Scan for the cell matching the given text and deliver its [x, y] coordinate at center. 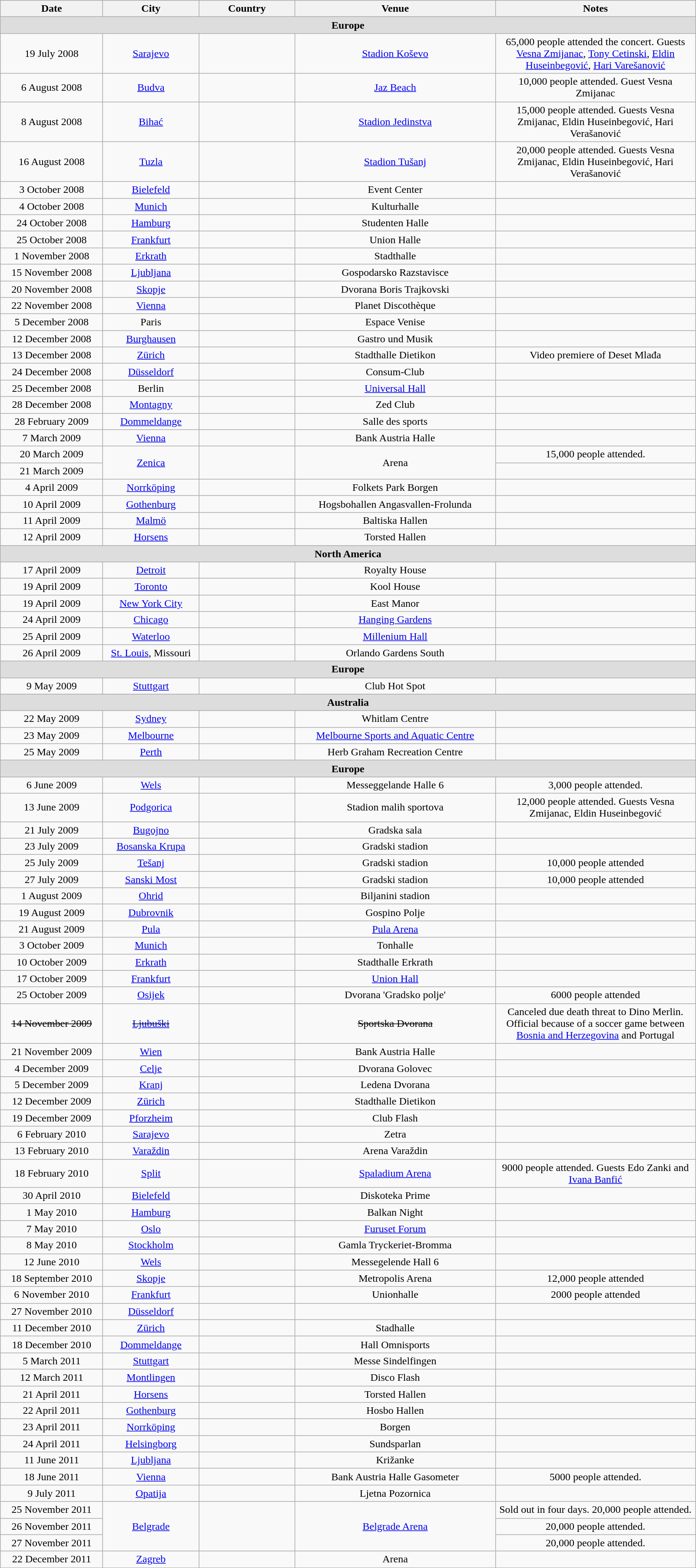
Kool House [395, 587]
25 December 2008 [52, 388]
St. Louis, Missouri [151, 653]
28 December 2008 [52, 405]
6000 people attended [595, 995]
Hogsbohallen Angasvallen-Frolunda [395, 504]
Gradska sala [395, 830]
Berlin [151, 388]
6 August 2008 [52, 88]
Paris [151, 322]
Stadion malih sportova [395, 807]
Universal Hall [395, 388]
3,000 people attended. [595, 785]
Ljetna Pozornica [395, 1493]
18 June 2011 [52, 1477]
Jaz Beach [395, 88]
27 July 2009 [52, 880]
Notes [595, 9]
8 May 2010 [52, 1245]
6 February 2010 [52, 1135]
17 April 2009 [52, 570]
Bank Austria Halle Gasometer [395, 1477]
Dvorana Golovec [395, 1068]
22 April 2011 [52, 1411]
Opatija [151, 1493]
13 February 2010 [52, 1151]
Biljanini stadion [395, 896]
Stadion Koševo [395, 53]
Australia [348, 702]
25 May 2009 [52, 752]
10,000 people attended. Guest Vesna Zmijanac [595, 88]
Kulturhalle [395, 206]
Bugojno [151, 830]
Belgrade [151, 1526]
21 August 2009 [52, 929]
19 July 2008 [52, 53]
Country [247, 9]
Herb Graham Recreation Centre [395, 752]
12 March 2011 [52, 1377]
15 November 2008 [52, 272]
Bosanska Krupa [151, 847]
Waterloo [151, 636]
Chicago [151, 620]
Stadion Tušanj [395, 162]
Wien [151, 1052]
Salle des sports [395, 421]
Disco Flash [395, 1377]
Sportska Dvorana [395, 1023]
7 March 2009 [52, 438]
East Manor [395, 603]
6 November 2010 [52, 1295]
Podgorica [151, 807]
Ohrid [151, 896]
Arena Varaždin [395, 1151]
Helsingborg [151, 1444]
20 March 2009 [52, 454]
25 November 2011 [52, 1510]
Studenten Halle [395, 223]
12,000 people attended. Guests Vesna Zmijanac, Eldin Huseinbegović [595, 807]
3 October 2009 [52, 946]
4 December 2009 [52, 1068]
1 May 2010 [52, 1212]
7 May 2010 [52, 1229]
65,000 people attended the concert. Guests Vesna Zmijanac, Tony Cetinski, Eldin Huseinbegović, Hari Varešanović [595, 53]
8 August 2008 [52, 122]
10 October 2009 [52, 962]
23 July 2009 [52, 847]
24 April 2009 [52, 620]
22 December 2011 [52, 1559]
Detroit [151, 570]
Messeggelande Halle 6 [395, 785]
13 June 2009 [52, 807]
21 April 2011 [52, 1394]
11 June 2011 [52, 1460]
Sanski Most [151, 880]
9000 people attended. Guests Edo Zanki and Ivana Banfić [595, 1174]
Pula Arena [395, 929]
Stadion Jedinstva [395, 122]
Spaladium Arena [395, 1174]
14 November 2009 [52, 1023]
Tešanj [151, 863]
Celje [151, 1068]
Gospino Polje [395, 913]
Hall Omnisports [395, 1344]
Club Hot Spot [395, 686]
Millenium Hall [395, 636]
Messe Sindelfingen [395, 1361]
Royalty House [395, 570]
Planet Discothèque [395, 306]
25 October 2008 [52, 239]
26 April 2009 [52, 653]
Unionhalle [395, 1295]
20 November 2008 [52, 289]
Diskoteka Prime [395, 1196]
16 August 2008 [52, 162]
Belgrade Arena [395, 1526]
22 November 2008 [52, 306]
Metropolis Arena [395, 1278]
Budva [151, 88]
Varaždin [151, 1151]
Event Center [395, 190]
Consum-Club [395, 372]
Whitlam Centre [395, 719]
21 March 2009 [52, 471]
17 October 2009 [52, 979]
Gamla Tryckeriet-Bromma [395, 1245]
Zetra [395, 1135]
Balkan Night [395, 1212]
Folkets Park Borgen [395, 487]
New York City [151, 603]
12 April 2009 [52, 537]
Club Flash [395, 1118]
Bihać [151, 122]
Canceled due death threat to Dino Merlin. Official because of a soccer game between Bosnia and Herzegovina and Portugal [595, 1023]
19 December 2009 [52, 1118]
Montagny [151, 405]
Ledena Dvorana [395, 1085]
Furuset Forum [395, 1229]
Malmö [151, 520]
12,000 people attended [595, 1278]
3 October 2008 [52, 190]
5 December 2008 [52, 322]
Zenica [151, 463]
Messegelende Hall 6 [395, 1262]
27 November 2010 [52, 1311]
30 April 2010 [52, 1196]
Date [52, 9]
Gospodarsko Razstavisce [395, 272]
21 November 2009 [52, 1052]
19 August 2009 [52, 913]
Melbourne Sports and Aquatic Centre [395, 735]
24 October 2008 [52, 223]
18 December 2010 [52, 1344]
Sydney [151, 719]
Espace Venise [395, 322]
10 April 2009 [52, 504]
Sundsparlan [395, 1444]
Sold out in four days. 20,000 people attended. [595, 1510]
22 May 2009 [52, 719]
25 April 2009 [52, 636]
Dubrovnik [151, 913]
24 December 2008 [52, 372]
Melbourne [151, 735]
Split [151, 1174]
Dvorana Boris Trajkovski [395, 289]
6 June 2009 [52, 785]
Burghausen [151, 339]
21 July 2009 [52, 830]
Toronto [151, 587]
24 April 2011 [52, 1444]
Stadthalle [395, 256]
Kranj [151, 1085]
1 August 2009 [52, 896]
Križanke [395, 1460]
Zed Club [395, 405]
Venue [395, 9]
23 May 2009 [52, 735]
12 December 2008 [52, 339]
Zagreb [151, 1559]
Union Halle [395, 239]
11 April 2009 [52, 520]
Osijek [151, 995]
12 June 2010 [52, 1262]
Stadthalle Erkrath [395, 962]
Stadhalle [395, 1328]
Union Hall [395, 979]
City [151, 9]
15,000 people attended. [595, 454]
5 December 2009 [52, 1085]
4 April 2009 [52, 487]
Tuzla [151, 162]
Tonhalle [395, 946]
15,000 people attended. Guests Vesna Zmijanac, Eldin Huseinbegović, Hari Verašanović [595, 122]
12 December 2009 [52, 1101]
27 November 2011 [52, 1543]
Hosbo Hallen [395, 1411]
11 December 2010 [52, 1328]
5000 people attended. [595, 1477]
Stockholm [151, 1245]
Video premiere of Deset Mlađa [595, 355]
1 November 2008 [52, 256]
13 December 2008 [52, 355]
North America [348, 554]
Dvorana 'Gradsko polje' [395, 995]
25 July 2009 [52, 863]
9 May 2009 [52, 686]
Montlingen [151, 1377]
23 April 2011 [52, 1427]
Pula [151, 929]
Borgen [395, 1427]
Ljubuški [151, 1023]
5 March 2011 [52, 1361]
18 February 2010 [52, 1174]
9 July 2011 [52, 1493]
26 November 2011 [52, 1526]
Gastro und Musik [395, 339]
28 February 2009 [52, 421]
Baltiska Hallen [395, 520]
Pforzheim [151, 1118]
4 October 2008 [52, 206]
Perth [151, 752]
2000 people attended [595, 1295]
25 October 2009 [52, 995]
Orlando Gardens South [395, 653]
Hanging Gardens [395, 620]
Oslo [151, 1229]
18 September 2010 [52, 1278]
20,000 people attended. Guests Vesna Zmijanac, Eldin Huseinbegović, Hari Verašanović [595, 162]
